Search for the cell housing the specified text and yield its [X, Y] center coordinate. 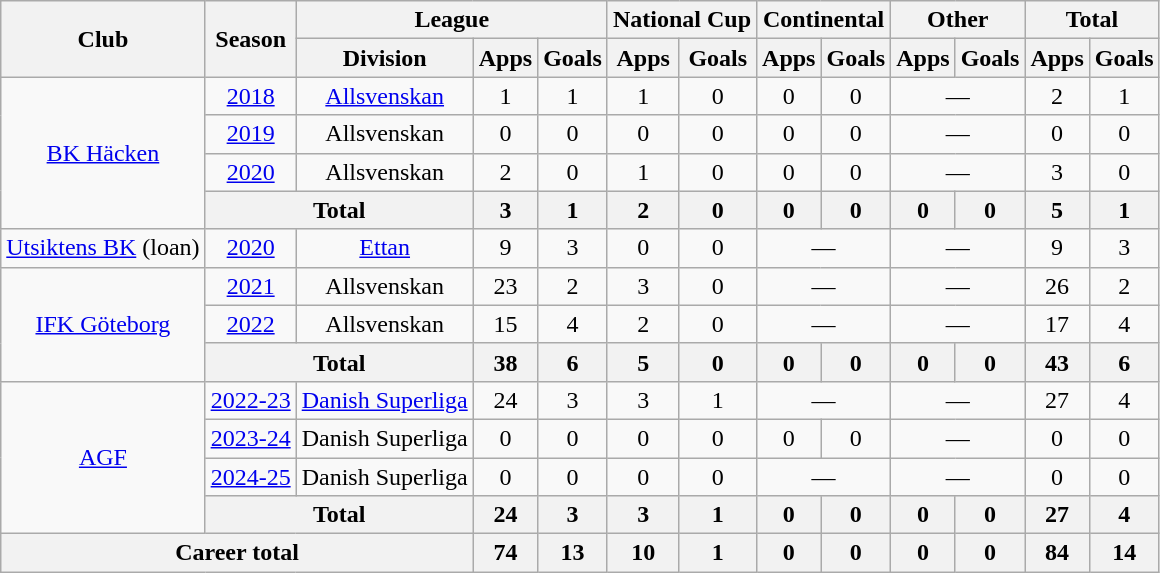
17 [1057, 324]
2019 [250, 134]
2022 [250, 324]
BK Häcken [103, 153]
League [452, 20]
2022-23 [250, 400]
Career total [237, 553]
10 [643, 553]
IFK Göteborg [103, 324]
15 [505, 324]
2021 [250, 286]
14 [1124, 553]
National Cup [682, 20]
Ettan [384, 248]
2024-25 [250, 477]
74 [505, 553]
Club [103, 39]
23 [505, 286]
84 [1057, 553]
38 [505, 362]
Division [384, 58]
Continental [824, 20]
AGF [103, 457]
26 [1057, 286]
Season [250, 39]
43 [1057, 362]
Other [958, 20]
2023-24 [250, 438]
Utsiktens BK (loan) [103, 248]
2018 [250, 96]
13 [573, 553]
